Extract the (x, y) coordinate from the center of the cell holding the provided text.  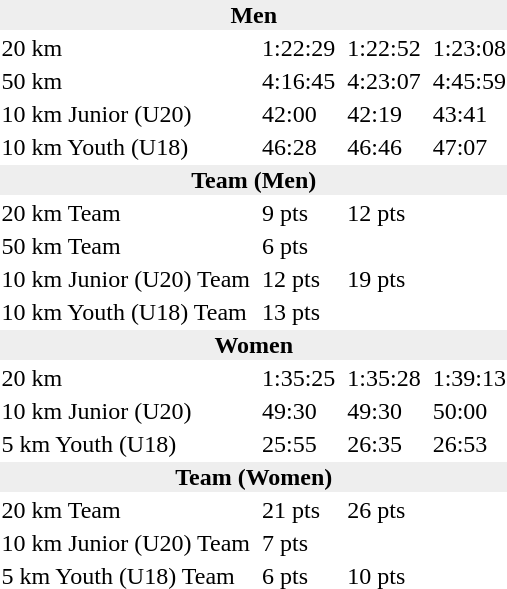
10 km Youth (U18) (126, 147)
50 km Team (126, 246)
25:55 (299, 444)
26 pts (384, 510)
1:22:29 (299, 48)
10 km Youth (U18) Team (126, 312)
43:41 (469, 114)
50 km (126, 81)
26:35 (384, 444)
7 pts (299, 543)
50:00 (469, 411)
4:45:59 (469, 81)
46:28 (299, 147)
5 km Youth (U18) (126, 444)
1:22:52 (384, 48)
4:23:07 (384, 81)
13 pts (299, 312)
1:23:08 (469, 48)
46:46 (384, 147)
6 pts (299, 246)
9 pts (299, 213)
26:53 (469, 444)
42:19 (384, 114)
19 pts (384, 279)
1:35:28 (384, 378)
4:16:45 (299, 81)
1:39:13 (469, 378)
1:35:25 (299, 378)
42:00 (299, 114)
47:07 (469, 147)
21 pts (299, 510)
